Find where the given text appears and provide that cell's center as (X, Y) coordinate. 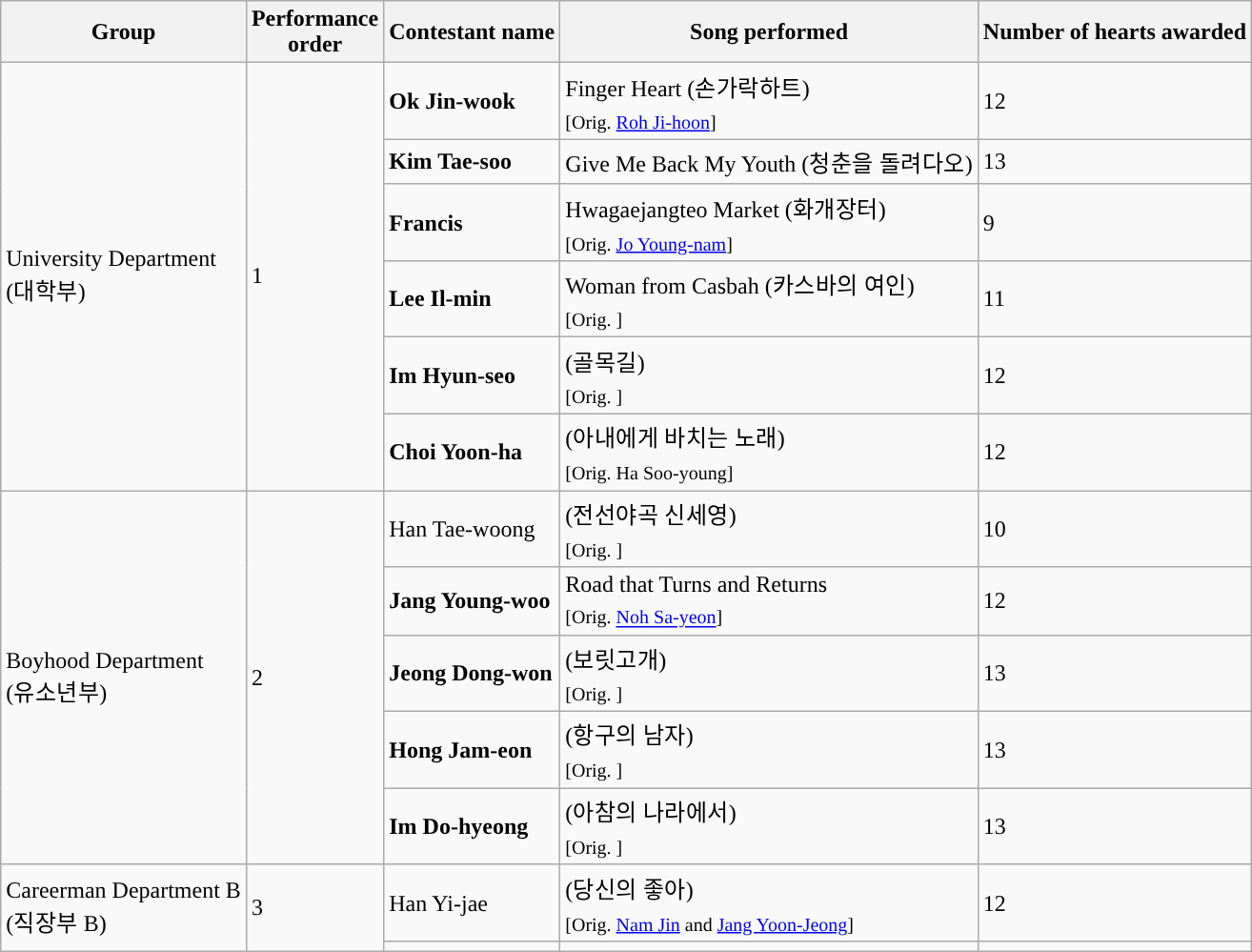
Jang Young-woo (473, 600)
Road that Turns and Returns[Orig. Noh Sa-yeon] (770, 600)
Song performed (770, 32)
Choi Yoon-ha (473, 452)
(당신의 좋아)[Orig. Nam Jin and Jang Yoon-Jeong] (770, 902)
(아내에게 바치는 노래)[Orig. Ha Soo-young] (770, 452)
Kim Tae-soo (473, 162)
3 (314, 907)
2 (314, 679)
Boyhood Department(유소년부) (124, 679)
Contestant name (473, 32)
(골목길)[Orig. ] (770, 375)
9 (1115, 222)
Finger Heart (손가락하트)[Orig. Roh Ji-hoon] (770, 101)
(항구의 남자)[Orig. ] (770, 750)
Woman from Casbah (카스바의 여인)[Orig. ] (770, 299)
(아참의 나라에서)[Orig. ] (770, 826)
University Department(대학부) (124, 276)
Lee Il-min (473, 299)
Han Yi-jae (473, 902)
(보릿고개)[Orig. ] (770, 673)
(전선야곡 신세영)[Orig. ] (770, 529)
Careerman Department B(직장부 B) (124, 907)
Han Tae-woong (473, 529)
Give Me Back My Youth (청춘을 돌려다오) (770, 162)
Hwagaejangteo Market (화개장터)[Orig. Jo Young-nam] (770, 222)
Group (124, 32)
11 (1115, 299)
Jeong Dong-won (473, 673)
Performanceorder (314, 32)
1 (314, 276)
Im Do-hyeong (473, 826)
Ok Jin-wook (473, 101)
Number of hearts awarded (1115, 32)
Hong Jam-eon (473, 750)
Im Hyun-seo (473, 375)
10 (1115, 529)
Francis (473, 222)
